Extract the [x, y] coordinate from the center of the cell holding the provided text.  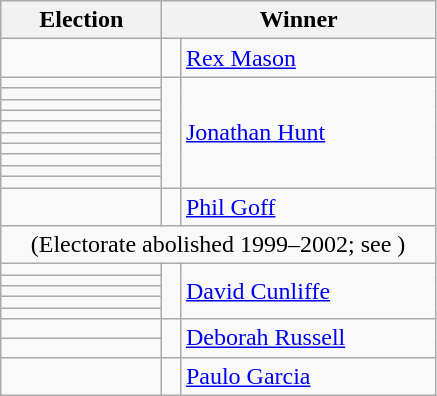
Jonathan Hunt [308, 132]
Rex Mason [308, 58]
Paulo Garcia [308, 376]
Deborah Russell [308, 338]
Winner [299, 20]
David Cunliffe [308, 292]
Election [82, 20]
(Electorate abolished 1999–2002; see ) [218, 245]
Phil Goff [308, 207]
